Locate the cell with the specified text and output its [x, y] center coordinate. 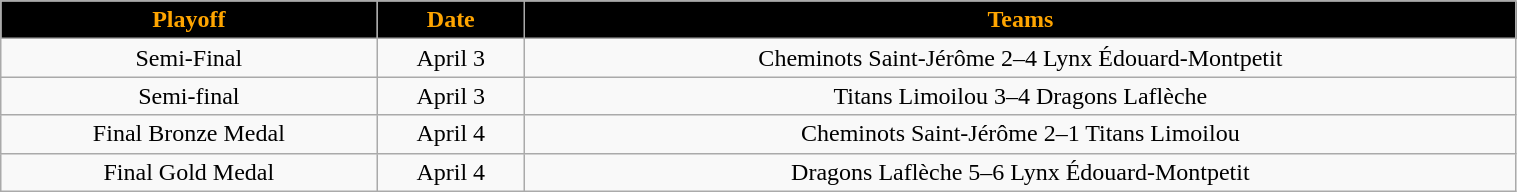
Teams [1020, 20]
Final Gold Medal [189, 172]
Cheminots Saint-Jérôme 2–4 Lynx Édouard-Montpetit [1020, 58]
Date [451, 20]
Semi-final [189, 96]
Cheminots Saint-Jérôme 2–1 Titans Limoilou [1020, 134]
Titans Limoilou 3–4 Dragons Laflèche [1020, 96]
Semi-Final [189, 58]
Final Bronze Medal [189, 134]
Playoff [189, 20]
Dragons Laflèche 5–6 Lynx Édouard-Montpetit [1020, 172]
